Determine the [x, y] coordinate at the center of the cell enclosing the given text.  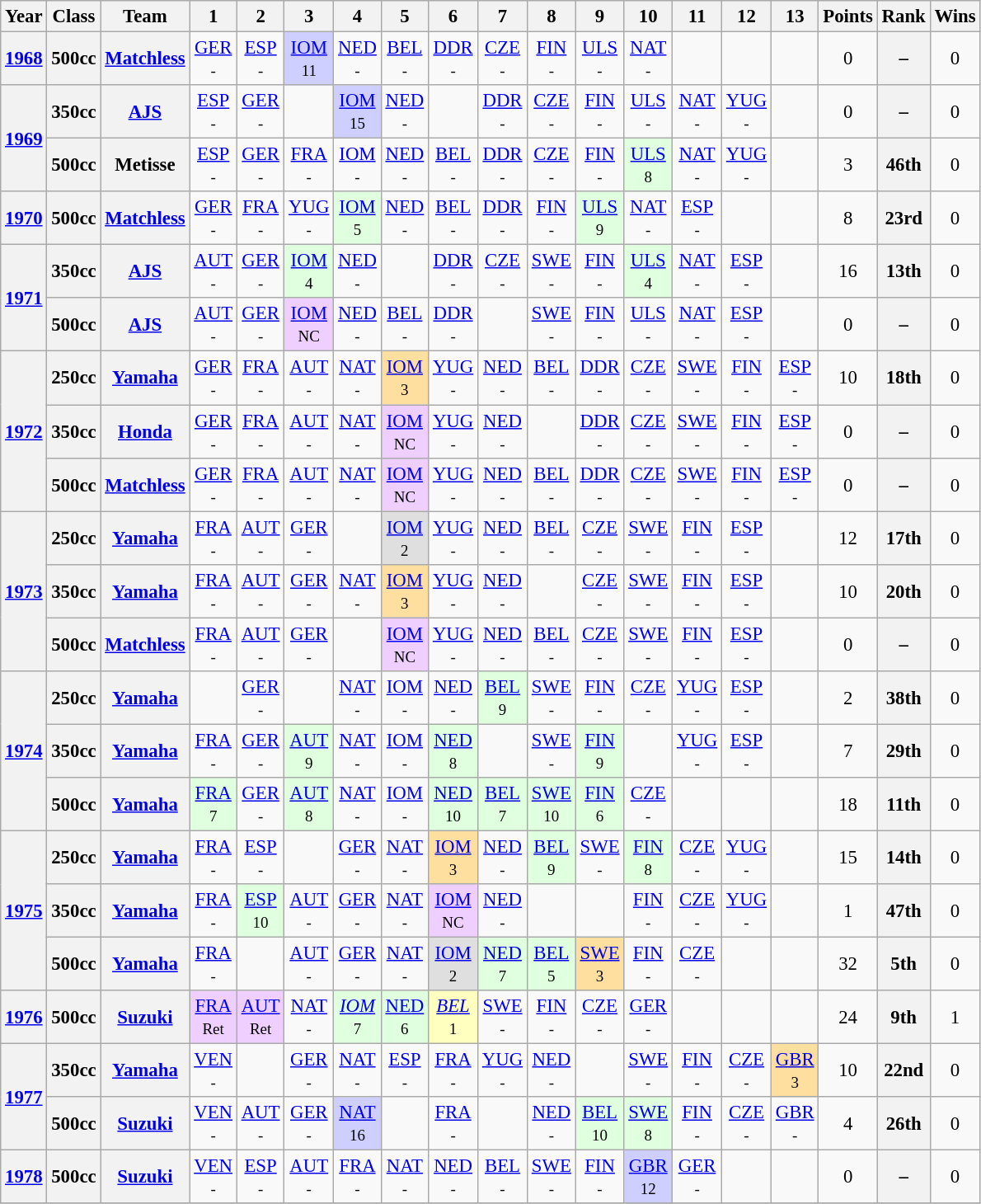
ULS9 [600, 218]
IOM11 [309, 59]
Metisse [145, 165]
FRA7 [213, 805]
18 [847, 805]
AUT8 [309, 805]
18th [904, 378]
Points [847, 16]
GBR12 [648, 1178]
20th [904, 590]
32 [847, 965]
NED10 [453, 805]
GBR3 [795, 1070]
22nd [904, 1070]
ESP10 [261, 910]
1975 [24, 910]
38th [904, 698]
5 [404, 16]
IOM4 [309, 272]
BEL10 [600, 1123]
24 [847, 1018]
1977 [24, 1097]
9th [904, 1018]
SWE10 [551, 805]
BEL1 [453, 1018]
IOM7 [358, 1018]
1968 [24, 59]
IOM5 [358, 218]
1974 [24, 751]
NED8 [453, 750]
Honda [145, 432]
17th [904, 538]
Rank [904, 16]
IOM15 [358, 112]
AUT9 [309, 750]
1971 [24, 299]
NED7 [503, 965]
FIN6 [600, 805]
29th [904, 750]
NAT16 [358, 1123]
46th [904, 165]
Wins [955, 16]
11 [697, 16]
1969 [24, 139]
ULS8 [648, 165]
47th [904, 910]
9 [600, 16]
Class [74, 16]
14th [904, 858]
1970 [24, 218]
FIN8 [648, 858]
13th [904, 272]
16 [847, 272]
5th [904, 965]
23rd [904, 218]
GBR- [795, 1123]
26th [904, 1123]
SWE8 [648, 1123]
1978 [24, 1178]
Year [24, 16]
NED6 [404, 1018]
13 [795, 16]
1972 [24, 431]
SWE3 [600, 965]
BEL5 [551, 965]
6 [453, 16]
AUTRet [261, 1018]
ULS4 [648, 272]
BEL7 [503, 805]
1973 [24, 591]
FIN9 [600, 750]
Team [145, 16]
15 [847, 858]
FRARet [213, 1018]
11th [904, 805]
1976 [24, 1018]
